Detect which cell encompasses the target text, then output its [X, Y] center coordinate. 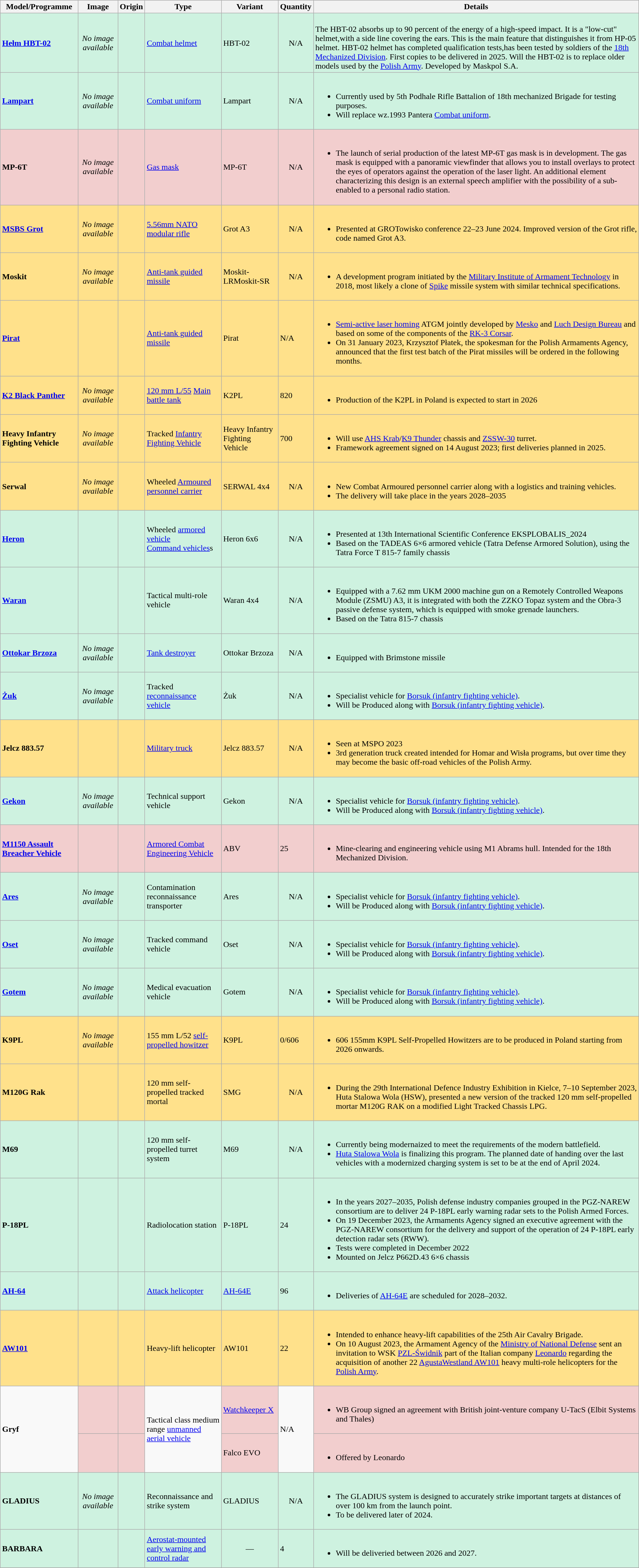
Tank destroyer [183, 653]
ABV [250, 849]
M1150 Assault Breacher Vehicle [39, 849]
Gryf [39, 1429]
Military truck [183, 748]
Presented at GROTowisko conference 22–23 June 2024. Improved version of the Grot rifle, code named Grot A3. [476, 229]
Tactical multi-role vehicle [183, 600]
— [250, 1549]
Details [476, 7]
120 mm self-propelled turret system [183, 1149]
Combat helmet [183, 43]
Type [183, 7]
Radiolocation station [183, 1225]
HBT-02 [250, 43]
5.56mm NATO modular rifle [183, 229]
Offered by Leonardo [476, 1453]
Deliveries of AH-64E are scheduled for 2028–2032. [476, 1291]
Heron [39, 539]
0/606 [296, 1040]
Quantity [296, 7]
SMG [250, 1092]
Technical support vehicle [183, 801]
SERWAL 4x4 [250, 486]
AH-64 [39, 1291]
Tracked reconnaissance vehicle [183, 696]
Tracked command vehicle [183, 944]
Watchkeeper X [250, 1410]
K2PL [250, 395]
Production of the K2PL in Poland is expected to start in 2026 [476, 395]
Aerostat-mounted early warning and control radar [183, 1549]
Waran [39, 600]
Heron 6x6 [250, 539]
Tracked Infantry Fighting Vehicle [183, 438]
Wheeled Armoured personnel carrier [183, 486]
120 mm L/55 Main battle tank [183, 395]
Equipped with Brimstone missile [476, 653]
Will be deliveried between 2026 and 2027. [476, 1549]
Gas mask [183, 167]
AH-64E [250, 1291]
Hełm HBT-02 [39, 43]
Reconnaissance and strike system [183, 1501]
BARBARA [39, 1549]
25 [296, 849]
Variant [250, 7]
155 mm L/52 self-propelled howitzer [183, 1040]
120 mm self-propelled tracked mortal [183, 1092]
Will use AHS Krab/K9 Thunder chassis and ZSSW-30 turret.Framework agreement signed on 14 August 2023; first deliveries planned in 2025. [476, 438]
Combat uniform [183, 101]
Heavy-lift helicopter [183, 1348]
Tactical class medium range unmanned aerial vehicle [183, 1429]
Grot A3 [250, 229]
606 155mm K9PL Self-Propelled Howitzers are to be produced in Poland starting from 2026 onwards. [476, 1040]
Serwal [39, 486]
820 [296, 395]
Currently used by 5th Podhale Rifle Battalion of 18th mechanized Brigade for testing purposes.Will replace wz.1993 Pantera Combat uniform. [476, 101]
Image [98, 7]
Origin [131, 7]
Medical evacuation vehicle [183, 992]
700 [296, 438]
K2 Black Panther [39, 395]
New Combat Armoured personnel carrier along with a logistics and training vehicles.The delivery will take place in the years 2028–2035 [476, 486]
Moskit [39, 277]
Mine-clearing and engineering vehicle using M1 Abrams hull. Intended for the 18th Mechanized Division. [476, 849]
WB Group signed an agreement with British joint-venture company U-TacS (Elbit Systems and Thales) [476, 1410]
MSBS Grot [39, 229]
Waran 4x4 [250, 600]
Model/Programme [39, 7]
22 [296, 1348]
96 [296, 1291]
Wheeled armored vehicleCommand vehicless [183, 539]
Armored Combat Engineering Vehicle [183, 849]
4 [296, 1549]
M120G Rak [39, 1092]
Moskit-LRMoskit-SR [250, 277]
Falco EVO [250, 1453]
Attack helicopter [183, 1291]
24 [296, 1225]
Contamination reconnaissance transporter [183, 896]
